Locate the cell with the specified text and output its (X, Y) center coordinate. 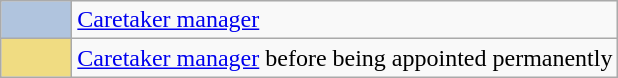
Caretaker manager (345, 20)
Caretaker manager before being appointed permanently (345, 58)
